Detect which cell encompasses the target text, then output its [X, Y] center coordinate. 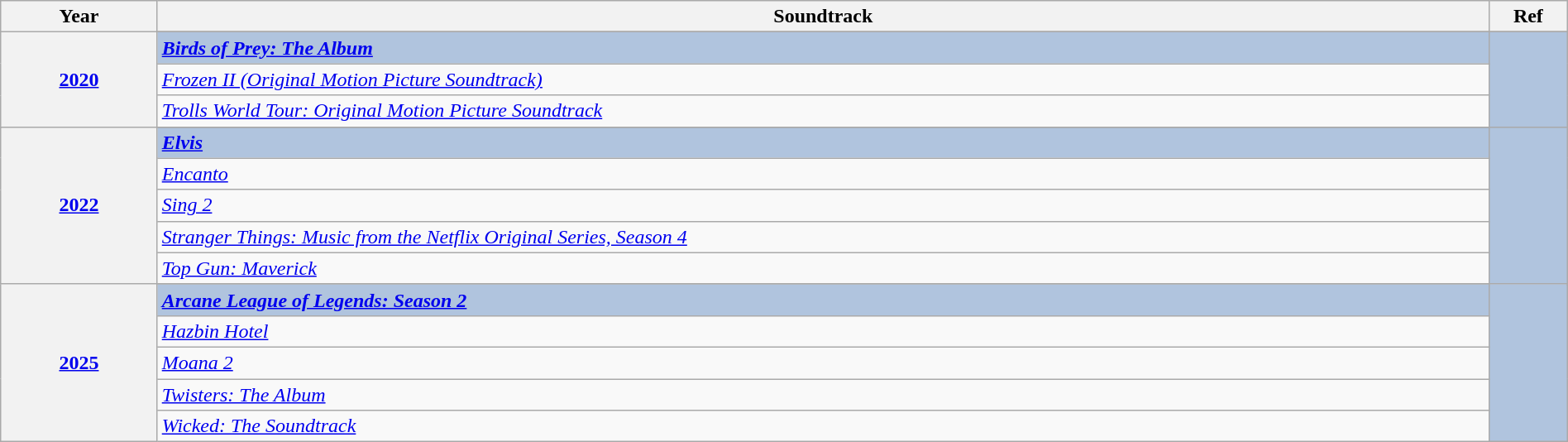
Encanto [823, 174]
Moana 2 [823, 363]
Elvis [823, 142]
Twisters: The Album [823, 395]
Ref [1528, 17]
Stranger Things: Music from the Netflix Original Series, Season 4 [823, 237]
Arcane League of Legends: Season 2 [823, 300]
Wicked: The Soundtrack [823, 426]
2025 [79, 363]
Frozen II (Original Motion Picture Soundtrack) [823, 79]
2020 [79, 79]
Soundtrack [823, 17]
Trolls World Tour: Original Motion Picture Soundtrack [823, 111]
Birds of Prey: The Album [823, 48]
Hazbin Hotel [823, 331]
2022 [79, 205]
Year [79, 17]
Sing 2 [823, 205]
Top Gun: Maverick [823, 268]
